Search for the cell housing the specified text and yield its (x, y) center coordinate. 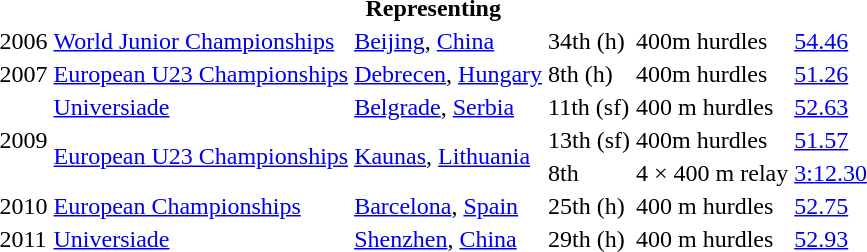
8th (590, 173)
4 × 400 m relay (712, 173)
Debrecen, Hungary (448, 74)
8th (h) (590, 74)
11th (sf) (590, 107)
World Junior Championships (201, 41)
Belgrade, Serbia (448, 107)
25th (h) (590, 206)
Universiade (201, 107)
34th (h) (590, 41)
Beijing, China (448, 41)
13th (sf) (590, 140)
Barcelona, Spain (448, 206)
Kaunas, Lithuania (448, 156)
European Championships (201, 206)
